Extract the (x, y) coordinate from the center of the cell holding the provided text.  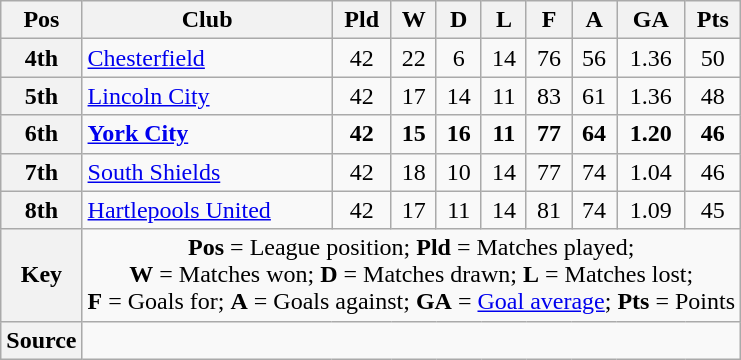
76 (548, 58)
4th (42, 58)
16 (458, 134)
A (594, 20)
48 (713, 96)
Club (207, 20)
W (414, 20)
L (504, 20)
Pos (42, 20)
5th (42, 96)
Chesterfield (207, 58)
1.04 (651, 172)
D (458, 20)
15 (414, 134)
64 (594, 134)
Hartlepools United (207, 210)
F (548, 20)
1.20 (651, 134)
6 (458, 58)
Source (42, 340)
Pts (713, 20)
10 (458, 172)
7th (42, 172)
8th (42, 210)
York City (207, 134)
18 (414, 172)
Lincoln City (207, 96)
GA (651, 20)
22 (414, 58)
81 (548, 210)
50 (713, 58)
56 (594, 58)
6th (42, 134)
Key (42, 275)
83 (548, 96)
Pld (362, 20)
61 (594, 96)
1.09 (651, 210)
South Shields (207, 172)
45 (713, 210)
